From the cell containing the given text, extract its center point as (x, y) coordinate. 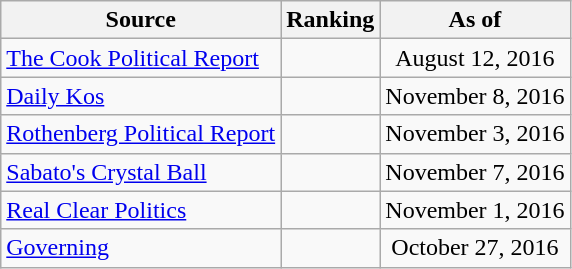
As of (475, 20)
October 27, 2016 (475, 248)
November 8, 2016 (475, 96)
August 12, 2016 (475, 58)
November 1, 2016 (475, 210)
The Cook Political Report (141, 58)
Sabato's Crystal Ball (141, 172)
Real Clear Politics (141, 210)
Source (141, 20)
November 3, 2016 (475, 134)
Rothenberg Political Report (141, 134)
Ranking (330, 20)
Governing (141, 248)
Daily Kos (141, 96)
November 7, 2016 (475, 172)
